Return [X, Y] of the center of cell containing provided text 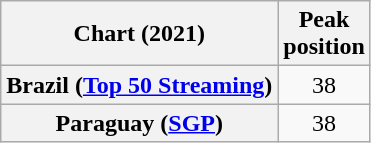
Brazil (Top 50 Streaming) [140, 85]
Chart (2021) [140, 34]
Peakposition [324, 34]
Paraguay (SGP) [140, 123]
